Return the [x, y] coordinate for the center point of the cell that contains the specified text.  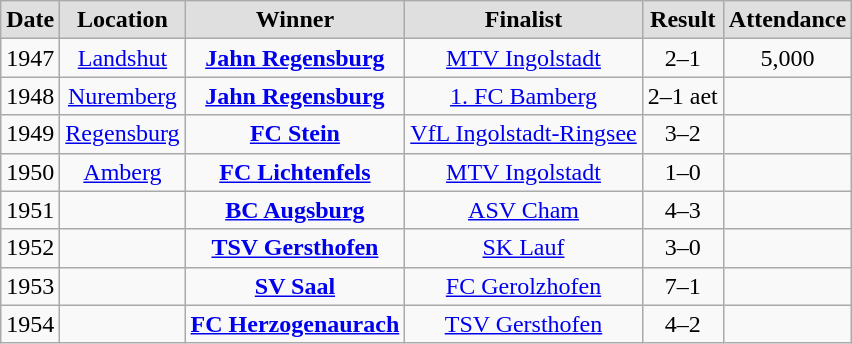
7–1 [682, 286]
4–3 [682, 210]
1947 [30, 58]
BC Augsburg [295, 210]
Finalist [524, 20]
1951 [30, 210]
Nuremberg [122, 96]
1. FC Bamberg [524, 96]
1948 [30, 96]
1950 [30, 172]
1952 [30, 248]
Result [682, 20]
Winner [295, 20]
2–1 [682, 58]
FC Herzogenaurach [295, 324]
1953 [30, 286]
Landshut [122, 58]
SV Saal [295, 286]
VfL Ingolstadt-Ringsee [524, 134]
5,000 [787, 58]
FC Lichtenfels [295, 172]
3–0 [682, 248]
Location [122, 20]
4–2 [682, 324]
1–0 [682, 172]
ASV Cham [524, 210]
FC Stein [295, 134]
FC Gerolzhofen [524, 286]
Regensburg [122, 134]
2–1 aet [682, 96]
1954 [30, 324]
Date [30, 20]
3–2 [682, 134]
Amberg [122, 172]
SK Lauf [524, 248]
Attendance [787, 20]
1949 [30, 134]
